Return the [x, y] coordinate for the center point of the cell that contains the specified text.  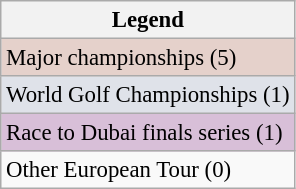
Legend [148, 20]
Other European Tour (0) [148, 170]
World Golf Championships (1) [148, 95]
Race to Dubai finals series (1) [148, 133]
Major championships (5) [148, 58]
